Capture the cell that displays the provided text and extract its [X, Y] central coordinate. 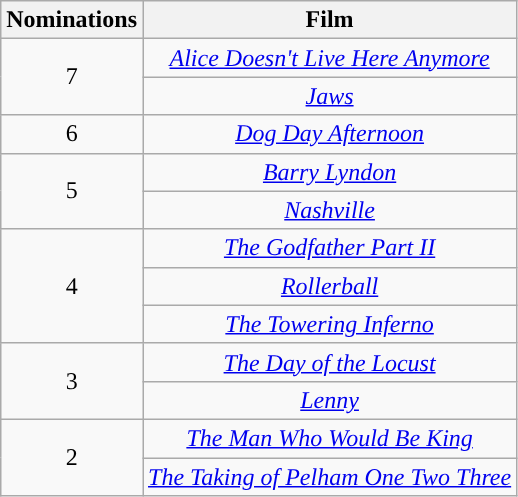
The Towering Inferno [329, 324]
5 [72, 191]
Barry Lyndon [329, 172]
The Godfather Part II [329, 248]
Lenny [329, 400]
Alice Doesn't Live Here Anymore [329, 58]
4 [72, 286]
Dog Day Afternoon [329, 134]
Jaws [329, 96]
The Man Who Would Be King [329, 438]
Rollerball [329, 286]
The Taking of Pelham One Two Three [329, 477]
Nominations [72, 20]
Nashville [329, 210]
3 [72, 381]
Film [329, 20]
The Day of the Locust [329, 362]
7 [72, 77]
2 [72, 457]
6 [72, 134]
